Pinpoint the cell where the given text exists, returning its (X, Y) midpoint coordinate. 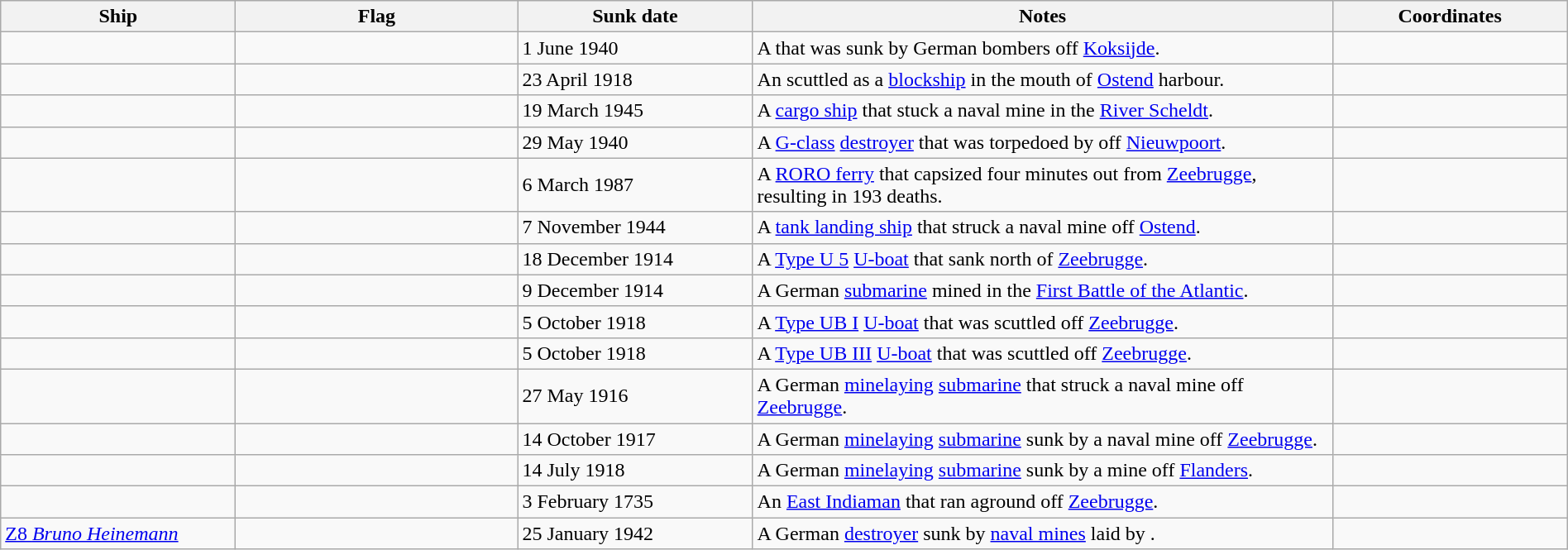
A Type U 5 U-boat that sank north of Zeebrugge. (1042, 259)
An scuttled as a blockship in the mouth of Ostend harbour. (1042, 79)
23 April 1918 (635, 79)
9 December 1914 (635, 290)
Sunk date (635, 17)
A German minelaying submarine sunk by a mine off Flanders. (1042, 471)
Flag (377, 17)
14 July 1918 (635, 471)
A Type UB I U-boat that was scuttled off Zeebrugge. (1042, 322)
A German destroyer sunk by naval mines laid by . (1042, 533)
A RORO ferry that capsized four minutes out from Zeebrugge, resulting in 193 deaths. (1042, 185)
18 December 1914 (635, 259)
6 March 1987 (635, 185)
A cargo ship that stuck a naval mine in the River Scheldt. (1042, 111)
7 November 1944 (635, 227)
Z8 Bruno Heinemann (118, 533)
3 February 1735 (635, 502)
Notes (1042, 17)
A Type UB III U-boat that was scuttled off Zeebrugge. (1042, 353)
25 January 1942 (635, 533)
14 October 1917 (635, 439)
1 June 1940 (635, 48)
A tank landing ship that struck a naval mine off Ostend. (1042, 227)
An East Indiaman that ran aground off Zeebrugge. (1042, 502)
A German submarine mined in the First Battle of the Atlantic. (1042, 290)
A German minelaying submarine sunk by a naval mine off Zeebrugge. (1042, 439)
A German minelaying submarine that struck a naval mine off Zeebrugge. (1042, 395)
29 May 1940 (635, 142)
19 March 1945 (635, 111)
A G-class destroyer that was torpedoed by off Nieuwpoort. (1042, 142)
27 May 1916 (635, 395)
Coordinates (1450, 17)
Ship (118, 17)
A that was sunk by German bombers off Koksijde. (1042, 48)
